Output the [x, y] coordinate of the center of the cell containing the given text.  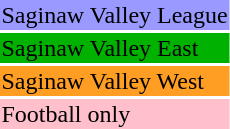
Saginaw Valley West [114, 81]
Football only [114, 114]
Saginaw Valley East [114, 48]
Saginaw Valley League [114, 15]
